Find where the given text appears and provide that cell's center as [x, y] coordinate. 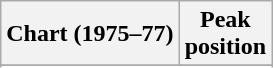
Chart (1975–77) [90, 34]
Peakposition [225, 34]
